Extract the [X, Y] coordinate from the center of the cell holding the provided text.  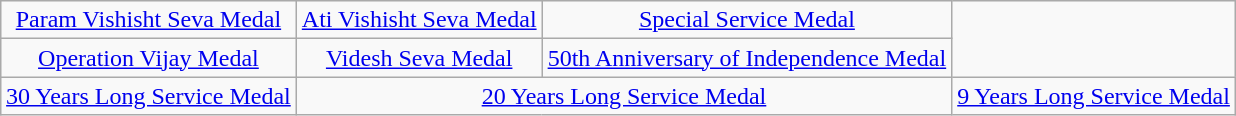
20 Years Long Service Medal [624, 96]
9 Years Long Service Medal [1094, 96]
50th Anniversary of Independence Medal [747, 58]
30 Years Long Service Medal [149, 96]
Ati Vishisht Seva Medal [419, 20]
Param Vishisht Seva Medal [149, 20]
Operation Vijay Medal [149, 58]
Videsh Seva Medal [419, 58]
Special Service Medal [747, 20]
